Find where the given text appears and provide that cell's center as [x, y] coordinate. 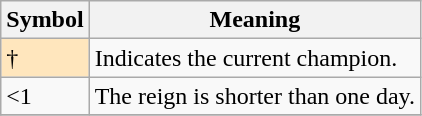
The reign is shorter than one day. [254, 96]
<1 [45, 96]
Indicates the current champion. [254, 58]
† [45, 58]
Symbol [45, 20]
Meaning [254, 20]
